Return [x, y] of the center of cell containing provided text 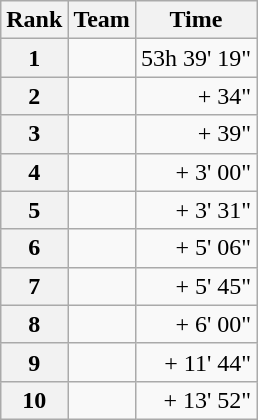
+ 6' 00" [196, 324]
+ 5' 06" [196, 248]
1 [34, 58]
+ 11' 44" [196, 362]
Team [102, 20]
2 [34, 96]
9 [34, 362]
Time [196, 20]
+ 3' 31" [196, 210]
3 [34, 134]
+ 13' 52" [196, 400]
4 [34, 172]
+ 5' 45" [196, 286]
+ 39" [196, 134]
8 [34, 324]
+ 3' 00" [196, 172]
5 [34, 210]
7 [34, 286]
+ 34" [196, 96]
6 [34, 248]
Rank [34, 20]
10 [34, 400]
53h 39' 19" [196, 58]
